Return the [X, Y] coordinate for the center point of the cell that contains the specified text.  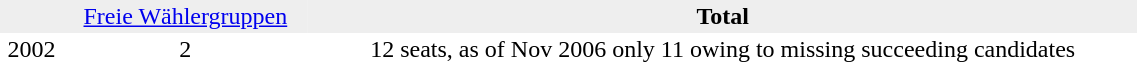
Freie Wählergruppen [186, 16]
